Find where the given text appears and provide that cell's center as (X, Y) coordinate. 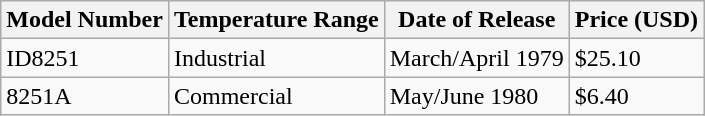
$25.10 (636, 58)
Model Number (85, 20)
8251A (85, 96)
Commercial (276, 96)
$6.40 (636, 96)
Price (USD) (636, 20)
ID8251 (85, 58)
Industrial (276, 58)
May/June 1980 (476, 96)
Temperature Range (276, 20)
Date of Release (476, 20)
March/April 1979 (476, 58)
